Locate the cell with the specified text and output its (X, Y) center coordinate. 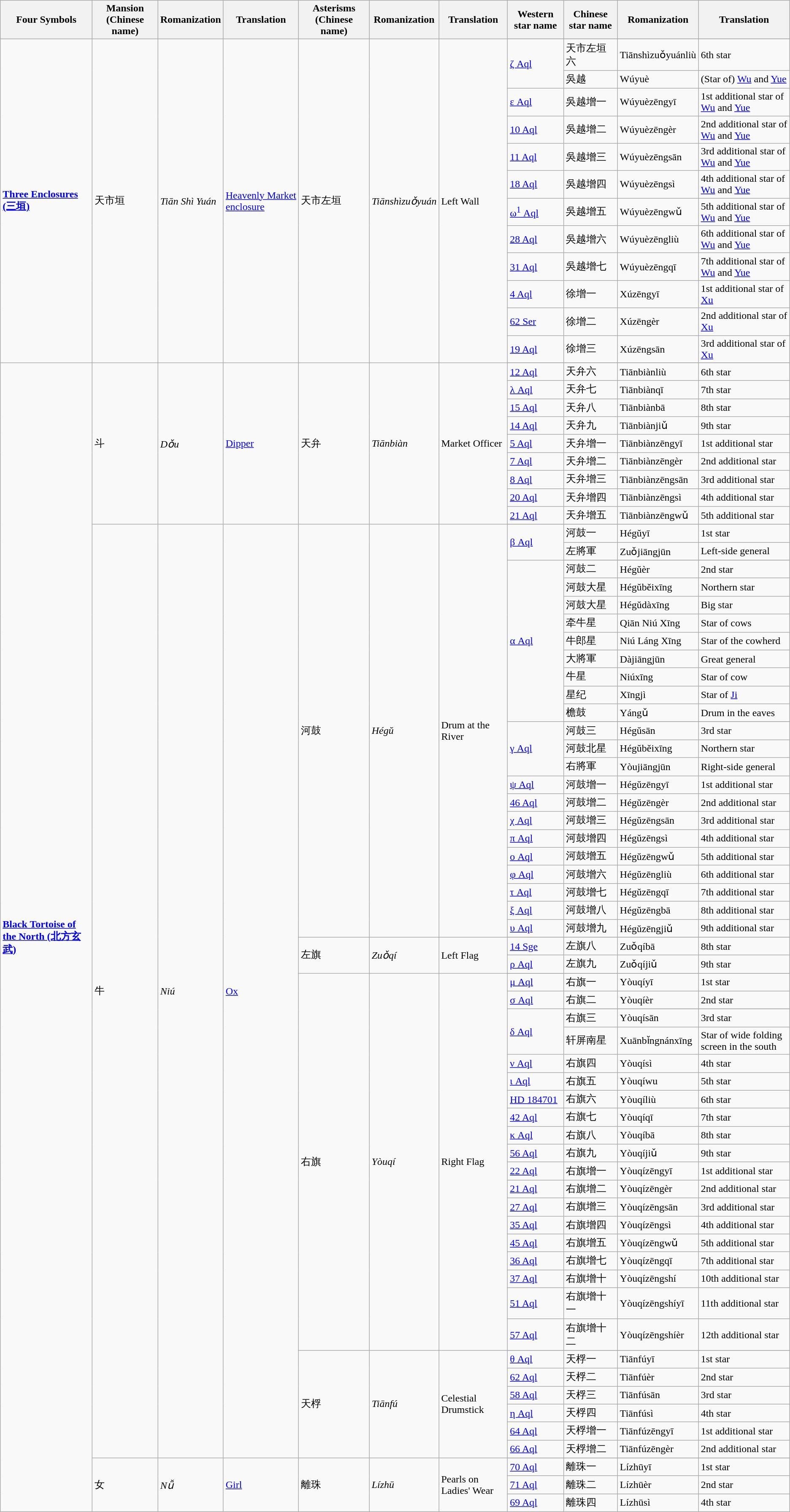
3rd additional star of Wu and Yue (744, 157)
右旗四 (590, 1064)
Left Flag (473, 955)
ο Aql (536, 856)
Yòuqízēngèr (658, 1189)
大將軍 (590, 659)
66 Aql (536, 1449)
Pearls on Ladies' Wear (473, 1485)
Hégŭzēngwǔ (658, 856)
Yòujiāngjūn (658, 767)
Right-side general (744, 767)
7 Aql (536, 461)
Zuǒqí (404, 955)
27 Aql (536, 1207)
Star of cows (744, 623)
右旗一 (590, 982)
Tiānbiànzēngsān (658, 479)
ρ Aql (536, 964)
牛 (125, 991)
天市左垣 (334, 201)
HD 184701 (536, 1099)
吳越 (590, 79)
天弁增二 (590, 461)
τ Aql (536, 892)
天桴增一 (590, 1431)
河鼓增四 (590, 838)
58 Aql (536, 1395)
天弁九 (590, 426)
天弁增三 (590, 479)
轩屏南星 (590, 1041)
ν Aql (536, 1064)
6th additional star of Wu and Yue (744, 240)
女 (125, 1485)
檐鼓 (590, 713)
右旗增一 (590, 1171)
1st additional star of Wu and Yue (744, 102)
Hégŭyī (658, 533)
Star of cow (744, 677)
河鼓一 (590, 533)
河鼓 (334, 730)
吳越增七 (590, 267)
Tiān Shì Yuán (191, 201)
11th additional star (744, 1303)
71 Aql (536, 1485)
Hégŭzēngliù (658, 875)
吳越增六 (590, 240)
64 Aql (536, 1431)
Yòuqísān (658, 1018)
14 Aql (536, 426)
Tiānbiànzēngèr (658, 461)
Tiānfúsān (658, 1395)
Hégŭsān (658, 730)
河鼓三 (590, 730)
46 Aql (536, 803)
徐增二 (590, 321)
Tiānfúsì (658, 1413)
Lízhūyī (658, 1467)
Niúxīng (658, 677)
Niú (191, 991)
Celestial Drumstick (473, 1404)
Yòuqíqī (658, 1118)
天桴二 (590, 1377)
天弁七 (590, 390)
Nǚ (191, 1485)
18 Aql (536, 185)
5th star (744, 1081)
Yòuqízēngqī (658, 1261)
4 Aql (536, 294)
Wúyuèzēngyī (658, 102)
左旗八 (590, 946)
Yòuqízēngsì (658, 1225)
天弁增五 (590, 515)
κ Aql (536, 1135)
ε Aql (536, 102)
右旗 (334, 1162)
左旗 (334, 955)
天弁八 (590, 407)
牵牛星 (590, 623)
右旗增十二 (590, 1334)
Yòuqízēngshíèr (658, 1334)
天桴四 (590, 1413)
8th additional star (744, 910)
ζ Aql (536, 64)
Wúyuè (658, 79)
Hégŭzēngqī (658, 892)
河鼓北星 (590, 749)
Wúyuèzēngèr (658, 129)
Xúzēngsān (658, 349)
Tiānbiànzēngyī (658, 444)
右旗增三 (590, 1207)
河鼓增一 (590, 784)
Left-side general (744, 552)
Tiānbiànbā (658, 407)
7th additional star of Wu and Yue (744, 267)
天市垣 (125, 201)
天弁 (334, 444)
Yòuqísì (658, 1064)
22 Aql (536, 1171)
Zuǒjiāngjūn (658, 552)
6th additional star (744, 875)
2nd additional star of Wu and Yue (744, 129)
3rd additional star of Xu (744, 349)
天桴增二 (590, 1449)
69 Aql (536, 1503)
Yòuqízēngshí (658, 1279)
天市左垣六 (590, 55)
徐增一 (590, 294)
Hégŭdàxīng (658, 605)
星纪 (590, 695)
Tiānbiànzēngwǔ (658, 515)
Right Flag (473, 1162)
8 Aql (536, 479)
天桴三 (590, 1395)
Zuǒqíbā (658, 946)
Big star (744, 605)
ω1 Aql (536, 212)
θ Aql (536, 1359)
吳越增二 (590, 129)
Tiānfúyī (658, 1359)
右旗增七 (590, 1261)
λ Aql (536, 390)
吳越增四 (590, 185)
天桴 (334, 1404)
離珠四 (590, 1503)
右旗九 (590, 1153)
Heavenly Market enclosure (261, 201)
Tiānfúzēngyī (658, 1431)
Hégŭzēngbā (658, 910)
河鼓增九 (590, 929)
10th additional star (744, 1279)
Lízhū (404, 1485)
右旗八 (590, 1135)
Hégŭzēngyī (658, 784)
12 Aql (536, 372)
Tiānbiànliù (658, 372)
20 Aql (536, 498)
Wúyuèzēngsì (658, 185)
右旗三 (590, 1018)
Yòuqízēngyī (658, 1171)
35 Aql (536, 1225)
Three Enclosures (三垣) (46, 201)
1st additional star of Xu (744, 294)
右旗七 (590, 1118)
28 Aql (536, 240)
徐增三 (590, 349)
Wúyuèzēngwǔ (658, 212)
Tiānshìzuǒyuán (404, 201)
離珠 (334, 1485)
φ Aql (536, 875)
62 Ser (536, 321)
15 Aql (536, 407)
離珠一 (590, 1467)
Tiānfúzēngèr (658, 1449)
Tiānbiàn (404, 444)
42 Aql (536, 1118)
河鼓增三 (590, 821)
α Aql (536, 641)
斗 (125, 444)
Star of Ji (744, 695)
χ Aql (536, 821)
Tiānshìzuǒyuánliù (658, 55)
12th additional star (744, 1334)
(Star of) Wu and Yue (744, 79)
左將軍 (590, 552)
Great general (744, 659)
Dipper (261, 444)
Hégŭèr (658, 569)
Xúzēngyī (658, 294)
天弁六 (590, 372)
10 Aql (536, 129)
Qiān Niú Xīng (658, 623)
Lízhūsì (658, 1503)
Tiānbiànzēngsì (658, 498)
ψ Aql (536, 784)
Yòuqí (404, 1162)
Market Officer (473, 444)
2nd additional star of Xu (744, 321)
δ Aql (536, 1032)
離珠二 (590, 1485)
右旗二 (590, 1000)
Western star name (536, 20)
河鼓增八 (590, 910)
Yòuqíbā (658, 1135)
Niú Láng Xīng (658, 641)
Star of the cowherd (744, 641)
62 Aql (536, 1377)
14 Sge (536, 946)
Asterisms (Chinese name) (334, 20)
51 Aql (536, 1303)
5th additional star of Wu and Yue (744, 212)
Hégŭzēngjiǔ (658, 929)
Dǒu (191, 444)
ι Aql (536, 1081)
70 Aql (536, 1467)
11 Aql (536, 157)
河鼓二 (590, 569)
Yòuqízēngsān (658, 1207)
Wúyuèzēngqī (658, 267)
ξ Aql (536, 910)
河鼓增二 (590, 803)
γ Aql (536, 749)
右旗增十 (590, 1279)
Wúyuèzēngliù (658, 240)
Yòuqíjiǔ (658, 1153)
Yòuqízēngshíyī (658, 1303)
河鼓增五 (590, 856)
河鼓增七 (590, 892)
υ Aql (536, 929)
Mansion (Chinese name) (125, 20)
右旗六 (590, 1099)
45 Aql (536, 1243)
Xīngjì (658, 695)
Ox (261, 991)
Left Wall (473, 201)
36 Aql (536, 1261)
Tiānbiànqī (658, 390)
σ Aql (536, 1000)
右旗五 (590, 1081)
Black Tortoise of the North (北方玄武) (46, 937)
Chinese star name (590, 20)
5 Aql (536, 444)
Yòuqíwu (658, 1081)
Xuānbǐngnánxīng (658, 1041)
37 Aql (536, 1279)
57 Aql (536, 1334)
天弁增四 (590, 498)
吳越增三 (590, 157)
Yòuqíliù (658, 1099)
左旗九 (590, 964)
Four Symbols (46, 20)
天桴一 (590, 1359)
Tiānfúèr (658, 1377)
Drum at the River (473, 730)
Tiānfú (404, 1404)
4th additional star of Wu and Yue (744, 185)
η Aql (536, 1413)
Hégŭzēngsān (658, 821)
β Aql (536, 542)
Lízhūèr (658, 1485)
牛郎星 (590, 641)
Yòuqíyī (658, 982)
Hégŭzēngsì (658, 838)
31 Aql (536, 267)
Xúzēngèr (658, 321)
Tiānbiànjiǔ (658, 426)
Hégŭzēngèr (658, 803)
Zuǒqíjiǔ (658, 964)
Girl (261, 1485)
Star of wide folding screen in the south (744, 1041)
19 Aql (536, 349)
9th additional star (744, 929)
μ Aql (536, 982)
牛星 (590, 677)
右旗增五 (590, 1243)
右旗增十一 (590, 1303)
Dàjiāngjūn (658, 659)
Yòuqízēngwǔ (658, 1243)
π Aql (536, 838)
Yòuqíèr (658, 1000)
天弁增一 (590, 444)
Yángǔ (658, 713)
Hégŭ (404, 730)
右將軍 (590, 767)
右旗增二 (590, 1189)
吳越增一 (590, 102)
Wúyuèzēngsān (658, 157)
Drum in the eaves (744, 713)
河鼓增六 (590, 875)
右旗增四 (590, 1225)
56 Aql (536, 1153)
吳越增五 (590, 212)
